Return [x, y] of the center of cell containing provided text 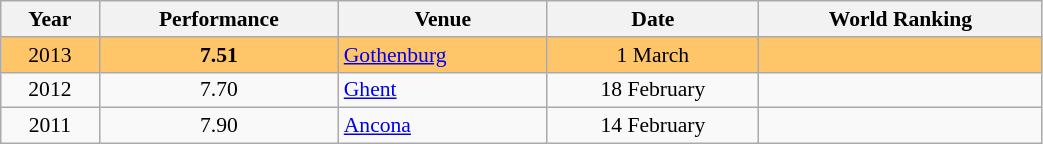
7.70 [219, 90]
Year [50, 19]
World Ranking [900, 19]
7.90 [219, 126]
2011 [50, 126]
Performance [219, 19]
2013 [50, 55]
Ghent [443, 90]
Venue [443, 19]
Date [653, 19]
2012 [50, 90]
1 March [653, 55]
14 February [653, 126]
18 February [653, 90]
7.51 [219, 55]
Ancona [443, 126]
Gothenburg [443, 55]
